Scan for the cell matching the given text and deliver its (x, y) coordinate at center. 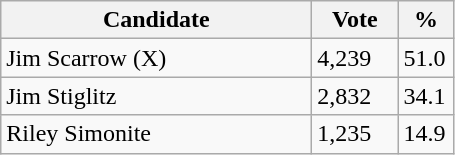
34.1 (426, 96)
Jim Scarrow (X) (156, 58)
1,235 (355, 134)
Riley Simonite (156, 134)
4,239 (355, 58)
2,832 (355, 96)
Jim Stiglitz (156, 96)
Candidate (156, 20)
% (426, 20)
14.9 (426, 134)
Vote (355, 20)
51.0 (426, 58)
